From the cell containing the given text, extract its center point as (x, y) coordinate. 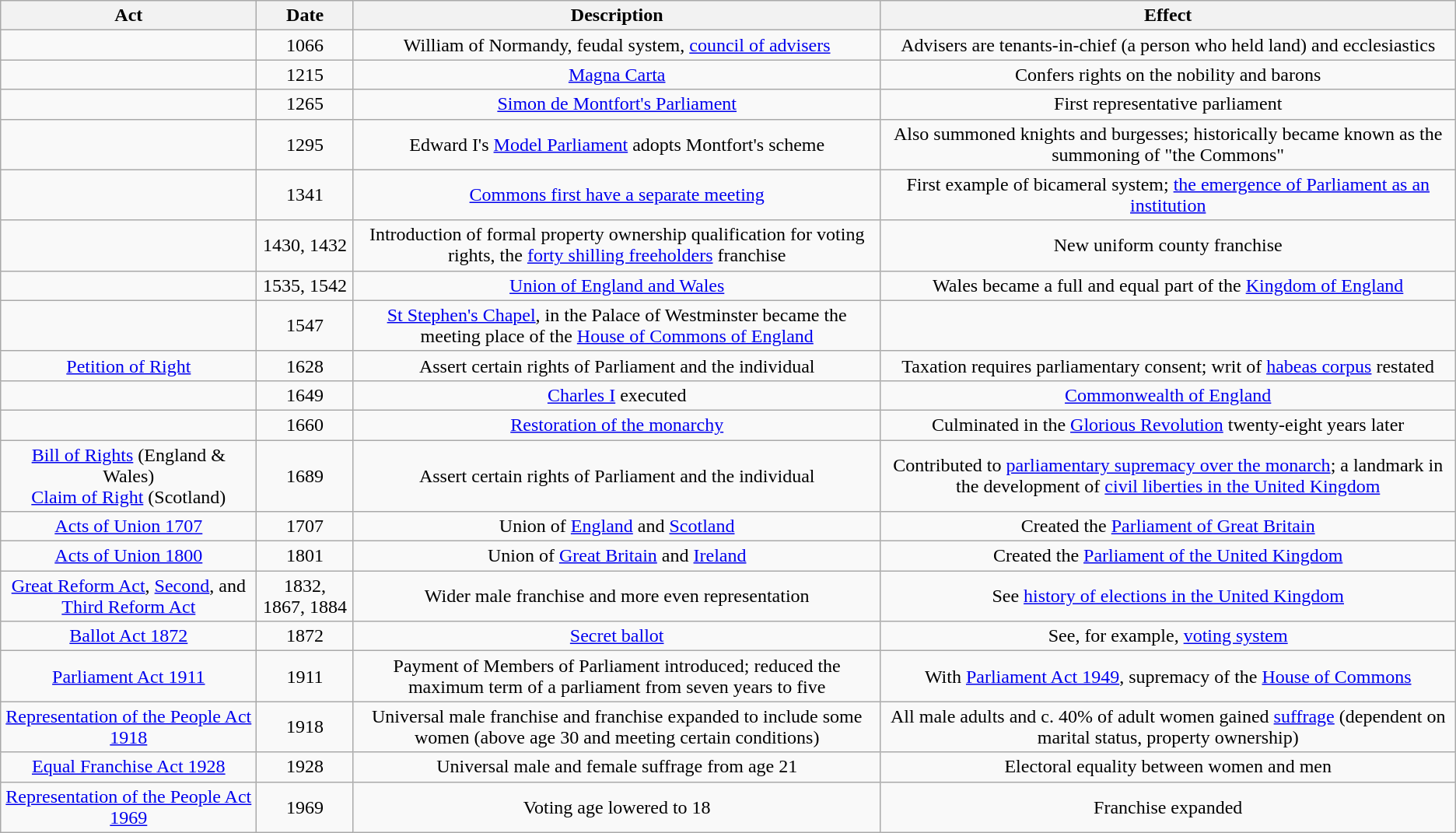
Secret ballot (617, 636)
First representative parliament (1168, 104)
Parliament Act 1911 (129, 677)
1066 (305, 45)
Union of England and Scotland (617, 527)
1547 (305, 325)
Date (305, 16)
Franchise expanded (1168, 807)
1707 (305, 527)
Acts of Union 1800 (129, 556)
St Stephen's Chapel, in the Palace of Westminster became the meeting place of the House of Commons of England (617, 325)
1911 (305, 677)
New uniform county franchise (1168, 246)
1341 (305, 194)
Culminated in the Glorious Revolution twenty-eight years later (1168, 425)
All male adults and c. 40% of adult women gained suffrage (dependent on marital status, property ownership) (1168, 726)
1628 (305, 366)
Bill of Rights (England & Wales)Claim of Right (Scotland) (129, 476)
Magna Carta (617, 75)
See, for example, voting system (1168, 636)
First example of bicameral system; the emergence of Parliament as an institution (1168, 194)
Confers rights on the nobility and barons (1168, 75)
1801 (305, 556)
1928 (305, 767)
1265 (305, 104)
Effect (1168, 16)
Petition of Right (129, 366)
1295 (305, 145)
Act (129, 16)
Commonwealth of England (1168, 395)
Union of England and Wales (617, 285)
Also summoned knights and burgesses; historically became known as the summoning of "the Commons" (1168, 145)
Restoration of the monarchy (617, 425)
Description (617, 16)
See history of elections in the United Kingdom (1168, 596)
Wales became a full and equal part of the Kingdom of England (1168, 285)
1649 (305, 395)
Ballot Act 1872 (129, 636)
Voting age lowered to 18 (617, 807)
William of Normandy, feudal system, council of advisers (617, 45)
Contributed to parliamentary supremacy over the monarch; a landmark in the development of civil liberties in the United Kingdom (1168, 476)
1969 (305, 807)
Representation of the People Act 1918 (129, 726)
Commons first have a separate meeting (617, 194)
1689 (305, 476)
Union of Great Britain and Ireland (617, 556)
Taxation requires parliamentary consent; writ of habeas corpus restated (1168, 366)
1832, 1867, 1884 (305, 596)
Great Reform Act, Second, and Third Reform Act (129, 596)
Advisers are tenants-in-chief (a person who held land) and ecclesiastics (1168, 45)
1918 (305, 726)
Representation of the People Act 1969 (129, 807)
Edward I's Model Parliament adopts Montfort's scheme (617, 145)
Equal Franchise Act 1928 (129, 767)
Payment of Members of Parliament introduced; reduced the maximum term of a parliament from seven years to five (617, 677)
Simon de Montfort's Parliament (617, 104)
Created the Parliament of the United Kingdom (1168, 556)
1430, 1432 (305, 246)
1872 (305, 636)
Electoral equality between women and men (1168, 767)
1660 (305, 425)
With Parliament Act 1949, supremacy of the House of Commons (1168, 677)
Universal male franchise and franchise expanded to include some women (above age 30 and meeting certain conditions) (617, 726)
Charles I executed (617, 395)
Introduction of formal property ownership qualification for voting rights, the forty shilling freeholders franchise (617, 246)
Acts of Union 1707 (129, 527)
Created the Parliament of Great Britain (1168, 527)
1215 (305, 75)
Universal male and female suffrage from age 21 (617, 767)
Wider male franchise and more even representation (617, 596)
1535, 1542 (305, 285)
